Scan for the cell matching the given text and deliver its (X, Y) coordinate at center. 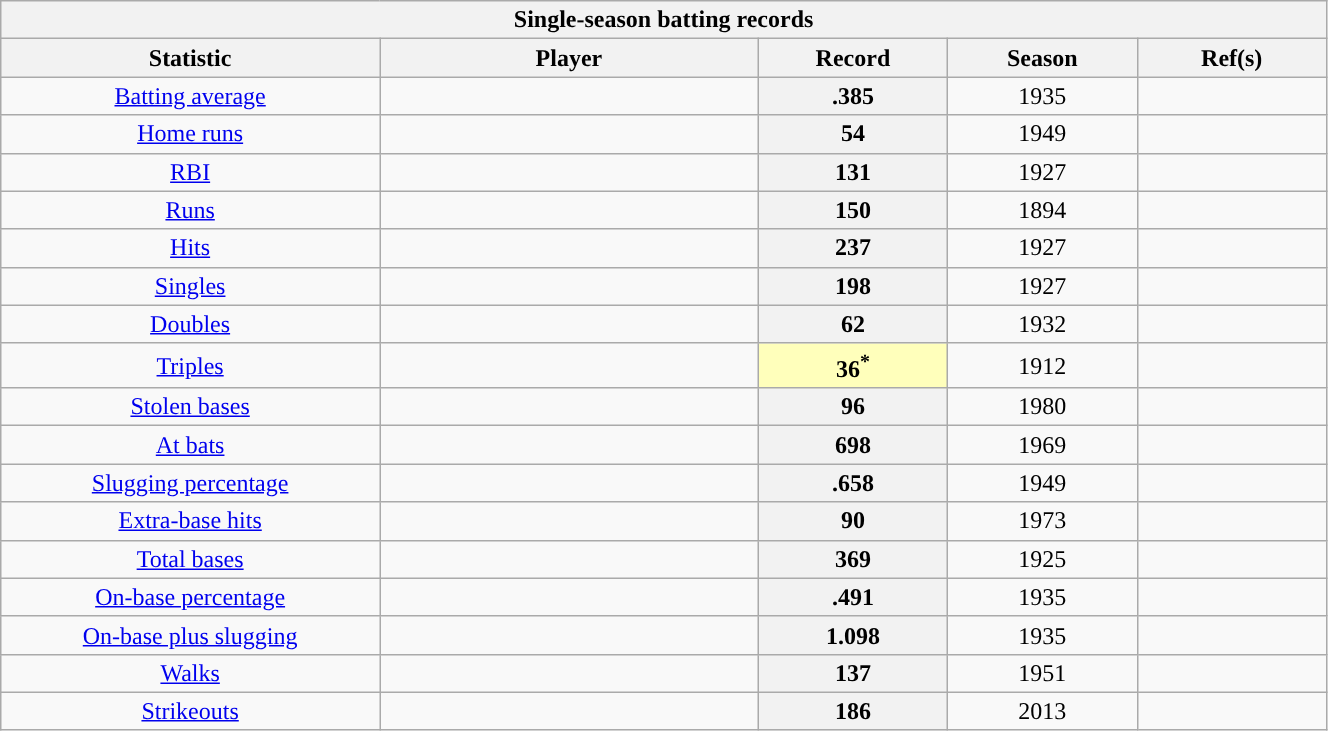
Ref(s) (1232, 58)
Total bases (190, 559)
RBI (190, 172)
On-base percentage (190, 597)
Doubles (190, 324)
369 (852, 559)
Single-season batting records (664, 20)
2013 (1042, 711)
54 (852, 134)
1.098 (852, 635)
1980 (1042, 407)
198 (852, 286)
Player (570, 58)
1932 (1042, 324)
36* (852, 366)
Triples (190, 366)
Record (852, 58)
237 (852, 248)
On-base plus slugging (190, 635)
Batting average (190, 96)
1894 (1042, 210)
96 (852, 407)
At bats (190, 445)
137 (852, 673)
Hits (190, 248)
Extra-base hits (190, 521)
150 (852, 210)
698 (852, 445)
131 (852, 172)
.491 (852, 597)
Singles (190, 286)
Home runs (190, 134)
Runs (190, 210)
.385 (852, 96)
1912 (1042, 366)
90 (852, 521)
1925 (1042, 559)
1951 (1042, 673)
.658 (852, 483)
Season (1042, 58)
62 (852, 324)
Stolen bases (190, 407)
Statistic (190, 58)
Slugging percentage (190, 483)
1973 (1042, 521)
186 (852, 711)
Walks (190, 673)
1969 (1042, 445)
Strikeouts (190, 711)
